Identify which cell holds the provided text, then report its [x, y] central coordinate. 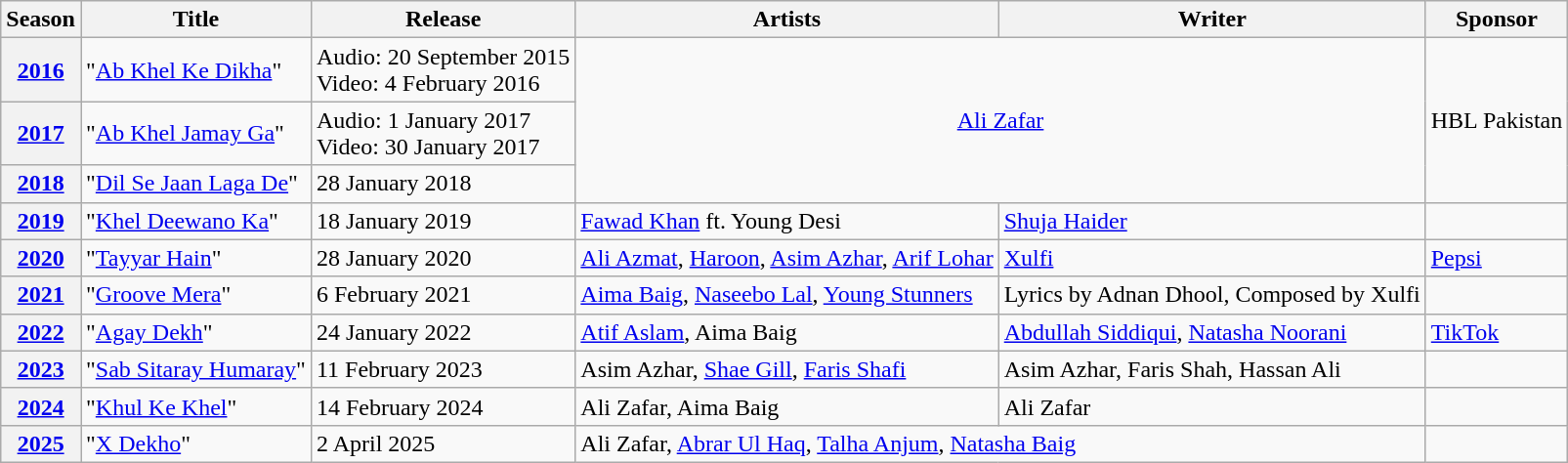
Fawad Khan ft. Young Desi [787, 221]
"Sab Sitaray Humaray" [195, 369]
"Khel Deewano Ka" [195, 221]
14 February 2024 [443, 406]
Ali Zafar, Aima Baig [787, 406]
24 January 2022 [443, 332]
2020 [41, 258]
2021 [41, 295]
Atif Aslam, Aima Baig [787, 332]
"Ab Khel Jamay Ga" [195, 133]
"Groove Mera" [195, 295]
Writer [1211, 20]
"Khul Ke Khel" [195, 406]
TikTok [1497, 332]
"Tayyar Hain" [195, 258]
2018 [41, 184]
2022 [41, 332]
Release [443, 20]
2016 [41, 70]
Title [195, 20]
Lyrics by Adnan Dhool, Composed by Xulfi [1211, 295]
"Agay Dekh" [195, 332]
2 April 2025 [443, 443]
Shuja Haider [1211, 221]
Ali Azmat, Haroon, Asim Azhar, Arif Lohar [787, 258]
Ali Zafar, Abrar Ul Haq, Talha Anjum, Natasha Baig [1000, 443]
Asim Azhar, Shae Gill, Faris Shafi [787, 369]
Abdullah Siddiqui, Natasha Noorani [1211, 332]
Xulfi [1211, 258]
Aima Baig, Naseebo Lal, Young Stunners [787, 295]
"X Dekho" [195, 443]
Asim Azhar, Faris Shah, Hassan Ali [1211, 369]
Artists [787, 20]
HBL Pakistan [1497, 120]
11 February 2023 [443, 369]
18 January 2019 [443, 221]
"Dil Se Jaan Laga De" [195, 184]
Audio: 1 January 2017Video: 30 January 2017 [443, 133]
2023 [41, 369]
Season [41, 20]
2024 [41, 406]
2025 [41, 443]
Audio: 20 September 2015Video: 4 February 2016 [443, 70]
2017 [41, 133]
"Ab Khel Ke Dikha" [195, 70]
6 February 2021 [443, 295]
2019 [41, 221]
28 January 2018 [443, 184]
28 January 2020 [443, 258]
Pepsi [1497, 258]
Sponsor [1497, 20]
